Return the [x, y] coordinate for the center point of the cell that contains the specified text.  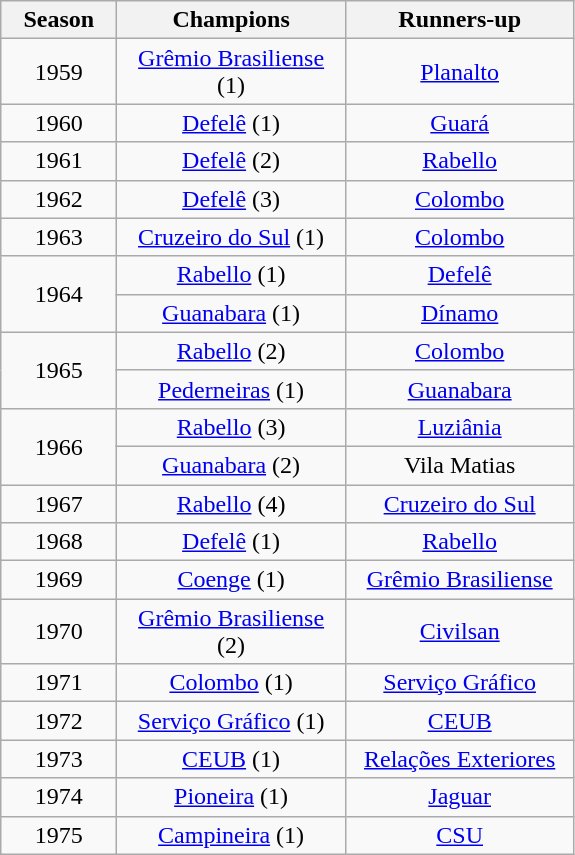
CSU [460, 835]
Guanabara [460, 389]
1961 [59, 161]
Guará [460, 123]
Runners-up [460, 20]
Grêmio Brasiliense [460, 580]
1964 [59, 294]
Rabello (2) [232, 351]
1966 [59, 446]
Serviço Gráfico [460, 683]
Pioneira (1) [232, 797]
1963 [59, 237]
Defelê (2) [232, 161]
Planalto [460, 72]
Campineira (1) [232, 835]
Vila Matias [460, 465]
Season [59, 20]
1971 [59, 683]
Dínamo [460, 313]
Grêmio Brasiliense (2) [232, 632]
Grêmio Brasiliense (1) [232, 72]
Rabello (1) [232, 275]
Civilsan [460, 632]
Colombo (1) [232, 683]
Cruzeiro do Sul (1) [232, 237]
Defelê [460, 275]
1967 [59, 503]
Serviço Gráfico (1) [232, 721]
Guanabara (2) [232, 465]
1962 [59, 199]
Cruzeiro do Sul [460, 503]
Guanabara (1) [232, 313]
1972 [59, 721]
CEUB (1) [232, 759]
1960 [59, 123]
Coenge (1) [232, 580]
Champions [232, 20]
Rabello (3) [232, 427]
1968 [59, 542]
Rabello (4) [232, 503]
Relações Exteriores [460, 759]
Defelê (3) [232, 199]
CEUB [460, 721]
1965 [59, 370]
1970 [59, 632]
1973 [59, 759]
1974 [59, 797]
Luziânia [460, 427]
1959 [59, 72]
Jaguar [460, 797]
1969 [59, 580]
1975 [59, 835]
Pederneiras (1) [232, 389]
